Provide the [X, Y] coordinate of the cell's center where the given text is located.  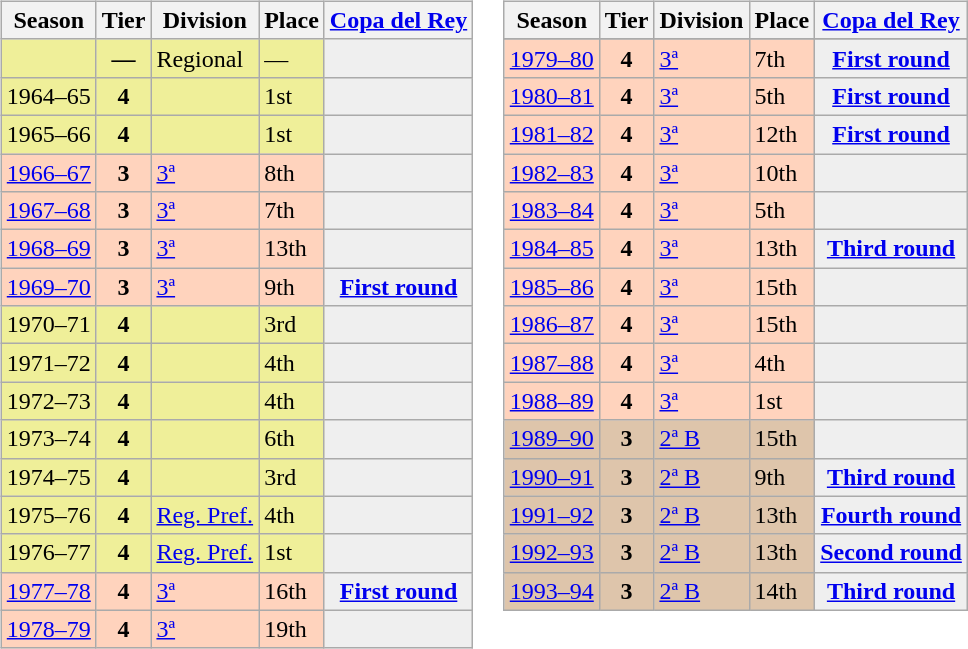
14th [782, 591]
1979–80 [552, 58]
Fourth round [892, 515]
Second round [892, 553]
19th [292, 629]
1972–73 [48, 401]
1964–65 [48, 96]
1981–82 [552, 134]
1988–89 [552, 401]
1974–75 [48, 477]
8th [292, 173]
1969–70 [48, 287]
16th [292, 591]
1982–83 [552, 173]
12th [782, 134]
10th [782, 173]
1976–77 [48, 553]
1970–71 [48, 325]
1978–79 [48, 629]
1983–84 [552, 211]
6th [292, 439]
1967–68 [48, 211]
1992–93 [552, 553]
1991–92 [552, 515]
1968–69 [48, 249]
Regional [205, 58]
1980–81 [552, 96]
1987–88 [552, 363]
1965–66 [48, 134]
1975–76 [48, 515]
1973–74 [48, 439]
1990–91 [552, 477]
1977–78 [48, 591]
1966–67 [48, 173]
1986–87 [552, 325]
1971–72 [48, 363]
1993–94 [552, 591]
1984–85 [552, 249]
1985–86 [552, 287]
1989–90 [552, 439]
